Identify which cell holds the provided text, then report its [X, Y] central coordinate. 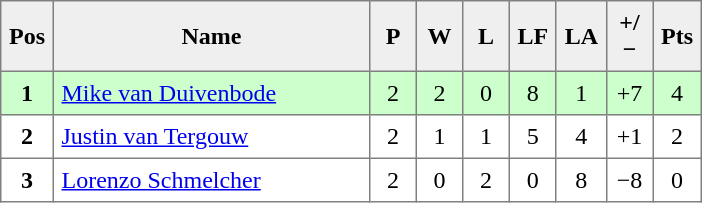
3 [27, 180]
Justin van Tergouw [211, 137]
L [486, 36]
Pos [27, 36]
5 [532, 137]
P [393, 36]
−8 [629, 180]
Pts [677, 36]
W [439, 36]
Name [211, 36]
+7 [629, 93]
LA [581, 36]
Mike van Duivenbode [211, 93]
+1 [629, 137]
Lorenzo Schmelcher [211, 180]
+/− [629, 36]
LF [532, 36]
